Pinpoint the cell where the given text exists, returning its [x, y] midpoint coordinate. 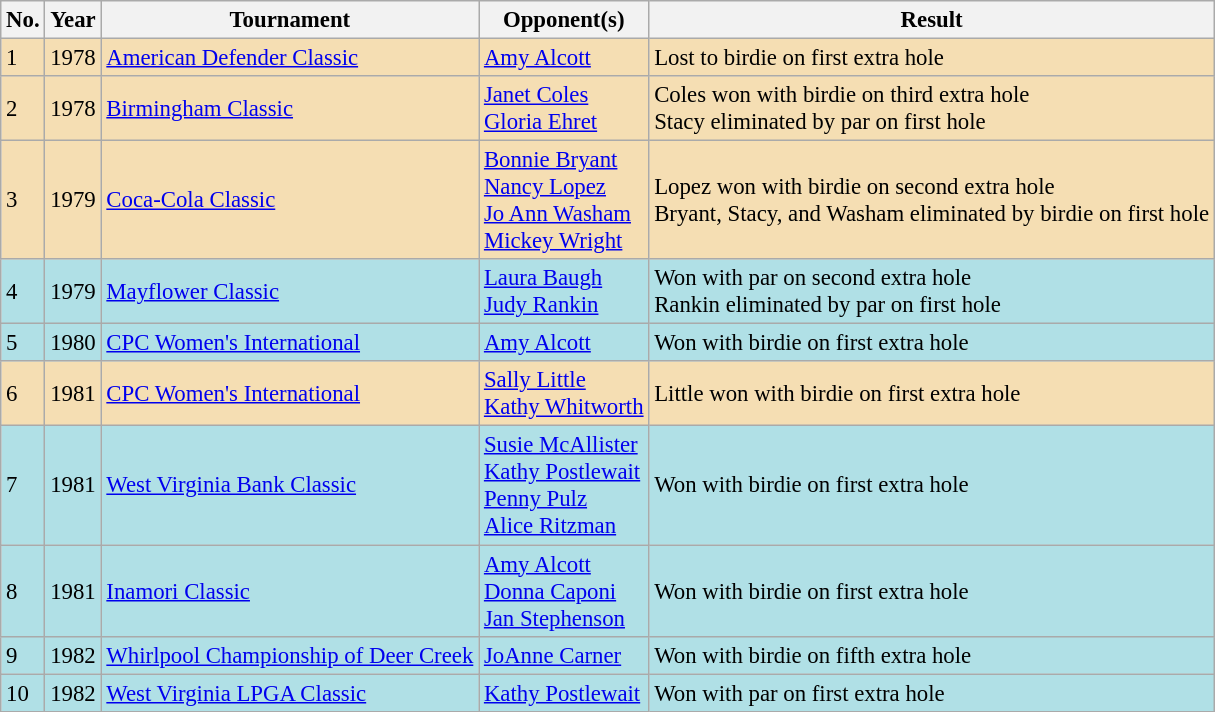
Tournament [290, 20]
1 [23, 58]
JoAnne Carner [564, 655]
No. [23, 20]
8 [23, 591]
Sally Little Kathy Whitworth [564, 394]
Result [932, 20]
Little won with birdie on first extra hole [932, 394]
West Virginia LPGA Classic [290, 693]
Whirlpool Championship of Deer Creek [290, 655]
Won with par on second extra holeRankin eliminated by par on first hole [932, 292]
Opponent(s) [564, 20]
West Virginia Bank Classic [290, 486]
Janet Coles Gloria Ehret [564, 108]
9 [23, 655]
Amy Alcott Donna Caponi Jan Stephenson [564, 591]
Bonnie Bryant Nancy Lopez Jo Ann Washam Mickey Wright [564, 200]
Inamori Classic [290, 591]
1980 [73, 343]
Birmingham Classic [290, 108]
Won with par on first extra hole [932, 693]
7 [23, 486]
Kathy Postlewait [564, 693]
Susie McAllister Kathy Postlewait Penny Pulz Alice Ritzman [564, 486]
3 [23, 200]
American Defender Classic [290, 58]
Lost to birdie on first extra hole [932, 58]
4 [23, 292]
5 [23, 343]
Mayflower Classic [290, 292]
Coca-Cola Classic [290, 200]
2 [23, 108]
Coles won with birdie on third extra holeStacy eliminated by par on first hole [932, 108]
Year [73, 20]
Laura Baugh Judy Rankin [564, 292]
Won with birdie on fifth extra hole [932, 655]
6 [23, 394]
10 [23, 693]
Lopez won with birdie on second extra holeBryant, Stacy, and Washam eliminated by birdie on first hole [932, 200]
